Scan for the cell matching the given text and deliver its (X, Y) coordinate at center. 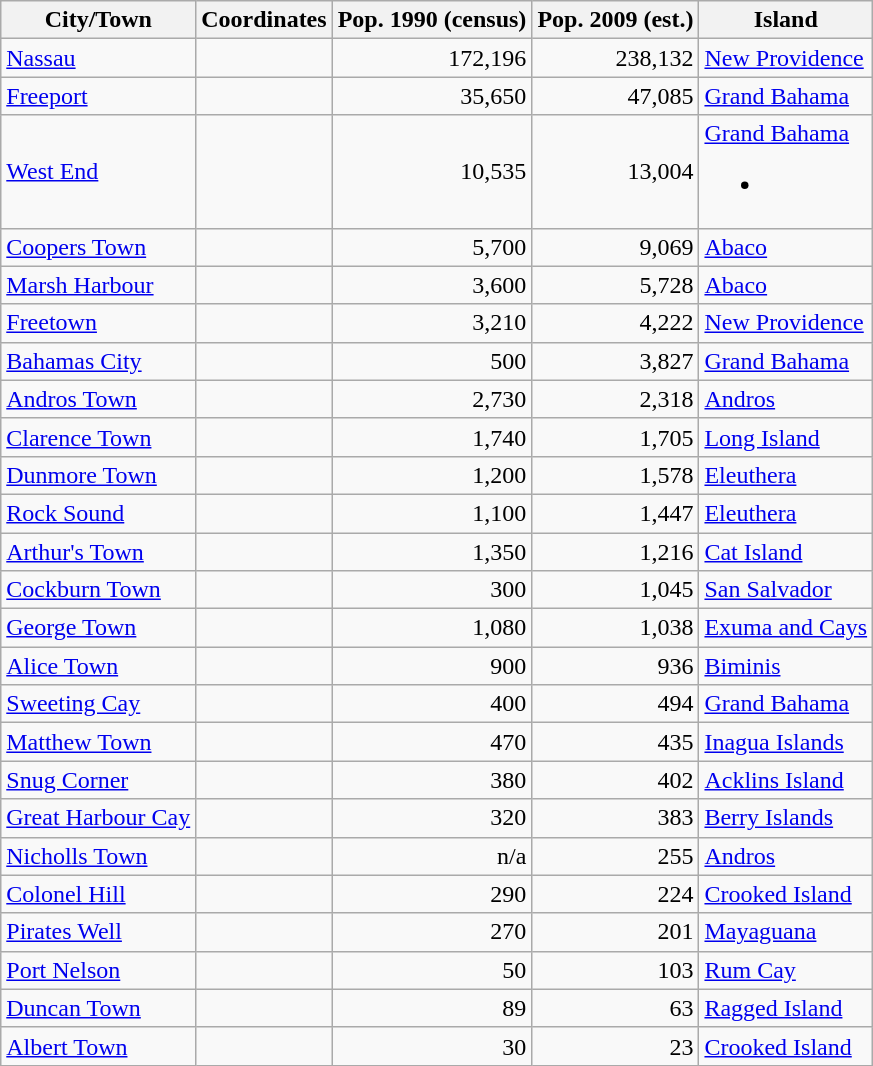
23 (616, 1046)
2,730 (432, 399)
Albert Town (98, 1046)
936 (616, 666)
Exuma and Cays (786, 628)
Alice Town (98, 666)
50 (432, 970)
1,200 (432, 475)
Nicholls Town (98, 856)
Matthew Town (98, 742)
Biminis (786, 666)
City/Town (98, 20)
35,650 (432, 96)
5,700 (432, 247)
Great Harbour Cay (98, 818)
1,100 (432, 513)
Inagua Islands (786, 742)
Colonel Hill (98, 894)
2,318 (616, 399)
1,447 (616, 513)
Freetown (98, 323)
1,045 (616, 590)
Port Nelson (98, 970)
Cockburn Town (98, 590)
89 (432, 1008)
500 (432, 361)
383 (616, 818)
5,728 (616, 285)
Marsh Harbour (98, 285)
63 (616, 1008)
255 (616, 856)
30 (432, 1046)
4,222 (616, 323)
Sweeting Cay (98, 704)
Mayaguana (786, 932)
Andros Town (98, 399)
320 (432, 818)
13,004 (616, 172)
Cat Island (786, 551)
1,350 (432, 551)
1,705 (616, 437)
3,210 (432, 323)
West End (98, 172)
402 (616, 780)
Long Island (786, 437)
n/a (432, 856)
380 (432, 780)
47,085 (616, 96)
Coopers Town (98, 247)
Pop. 1990 (census) (432, 20)
270 (432, 932)
Pop. 2009 (est.) (616, 20)
1,080 (432, 628)
900 (432, 666)
Rum Cay (786, 970)
Island (786, 20)
1,038 (616, 628)
9,069 (616, 247)
1,578 (616, 475)
201 (616, 932)
San Salvador (786, 590)
435 (616, 742)
Bahamas City (98, 361)
1,740 (432, 437)
172,196 (432, 58)
238,132 (616, 58)
Duncan Town (98, 1008)
300 (432, 590)
290 (432, 894)
Dunmore Town (98, 475)
Ragged Island (786, 1008)
3,600 (432, 285)
1,216 (616, 551)
Berry Islands (786, 818)
Clarence Town (98, 437)
224 (616, 894)
494 (616, 704)
10,535 (432, 172)
Snug Corner (98, 780)
470 (432, 742)
3,827 (616, 361)
Acklins Island (786, 780)
Pirates Well (98, 932)
103 (616, 970)
Rock Sound (98, 513)
George Town (98, 628)
Arthur's Town (98, 551)
Nassau (98, 58)
Coordinates (264, 20)
Freeport (98, 96)
400 (432, 704)
